From the cell containing the given text, extract its center point as (X, Y) coordinate. 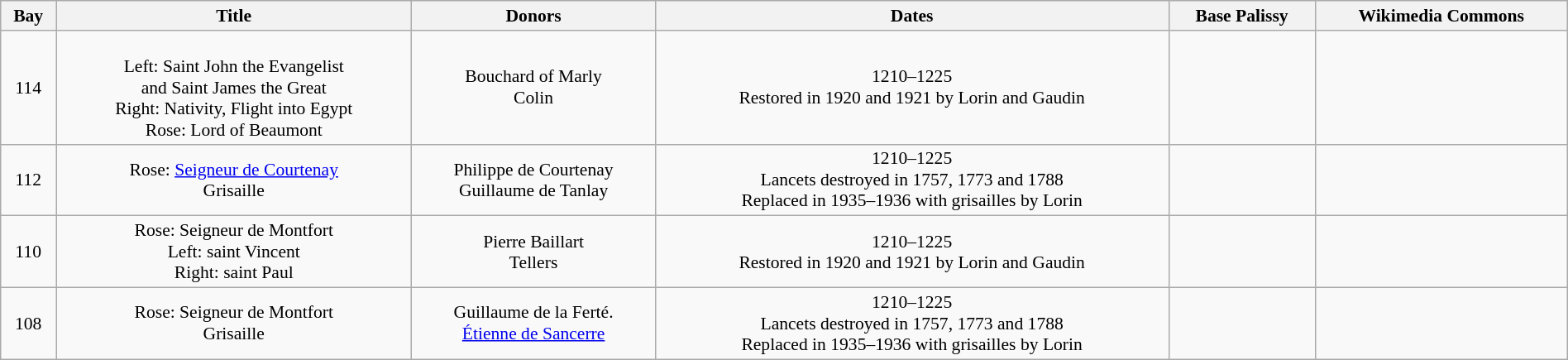
108 (28, 324)
Rose: Seigneur de MontfortGrisaille (234, 324)
Left: Saint John the Evangelistand Saint James the GreatRight: Nativity, Flight into EgyptRose: Lord of Beaumont (234, 88)
Rose: Seigneur de MontfortLeft: saint VincentRight: saint Paul (234, 252)
Rose: Seigneur de CourtenayGrisaille (234, 180)
Wikimedia Commons (1441, 16)
Philippe de CourtenayGuillaume de Tanlay (533, 180)
112 (28, 180)
Base Palissy (1242, 16)
Bouchard of MarlyColin (533, 88)
Bay (28, 16)
Pierre BaillartTellers (533, 252)
Donors (533, 16)
110 (28, 252)
Guillaume de la Ferté.Étienne de Sancerre (533, 324)
Dates (911, 16)
114 (28, 88)
Title (234, 16)
